Scan for the cell matching the given text and deliver its (x, y) coordinate at center. 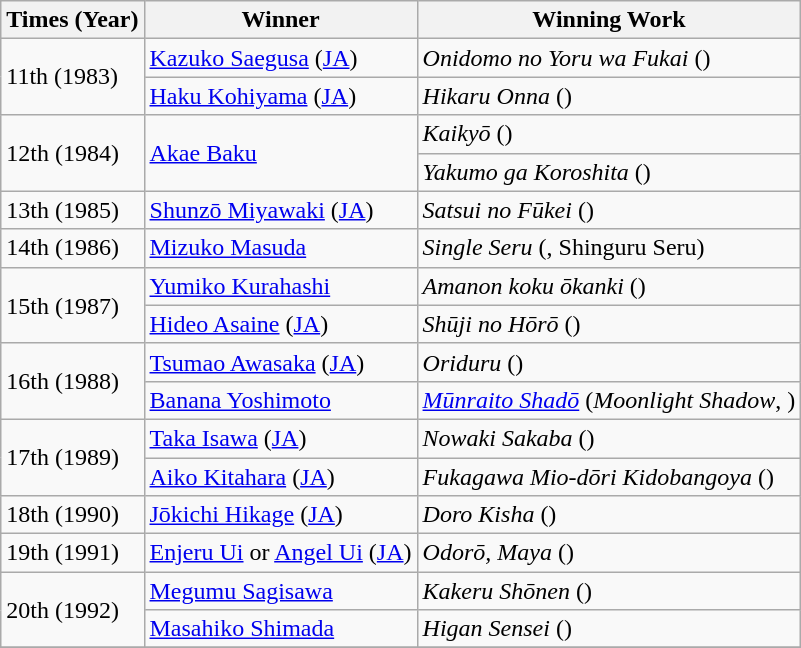
Kazuko Saegusa (JA) (280, 58)
Satsui no Fūkei () (609, 210)
15th (1987) (72, 305)
Doro Kisha () (609, 515)
Kakeru Shōnen () (609, 591)
Winner (280, 20)
Times (Year) (72, 20)
Shūji no Hōrō () (609, 324)
Nowaki Sakaba () (609, 438)
Taka Isawa (JA) (280, 438)
12th (1984) (72, 153)
Yakumo ga Koroshita () (609, 172)
Akae Baku (280, 153)
17th (1989) (72, 457)
18th (1990) (72, 515)
Banana Yoshimoto (280, 400)
11th (1983) (72, 77)
Single Seru (, Shinguru Seru) (609, 248)
14th (1986) (72, 248)
Winning Work (609, 20)
13th (1985) (72, 210)
Oriduru () (609, 362)
Odorō, Maya () (609, 553)
Mūnraito Shadō (Moonlight Shadow, ) (609, 400)
Masahiko Shimada (280, 629)
Amanon koku ōkanki () (609, 286)
Aiko Kitahara (JA) (280, 477)
Fukagawa Mio-dōri Kidobangoya () (609, 477)
Hikaru Onna () (609, 96)
16th (1988) (72, 381)
Onidomo no Yoru wa Fukai () (609, 58)
Enjeru Ui or Angel Ui (JA) (280, 553)
Hideo Asaine (JA) (280, 324)
Tsumao Awasaka (JA) (280, 362)
Jōkichi Hikage (JA) (280, 515)
Yumiko Kurahashi (280, 286)
Haku Kohiyama (JA) (280, 96)
Megumu Sagisawa (280, 591)
Mizuko Masuda (280, 248)
20th (1992) (72, 610)
Shunzō Miyawaki (JA) (280, 210)
19th (1991) (72, 553)
Higan Sensei () (609, 629)
Kaikyō () (609, 134)
